Scan for the cell matching the given text and deliver its (X, Y) coordinate at center. 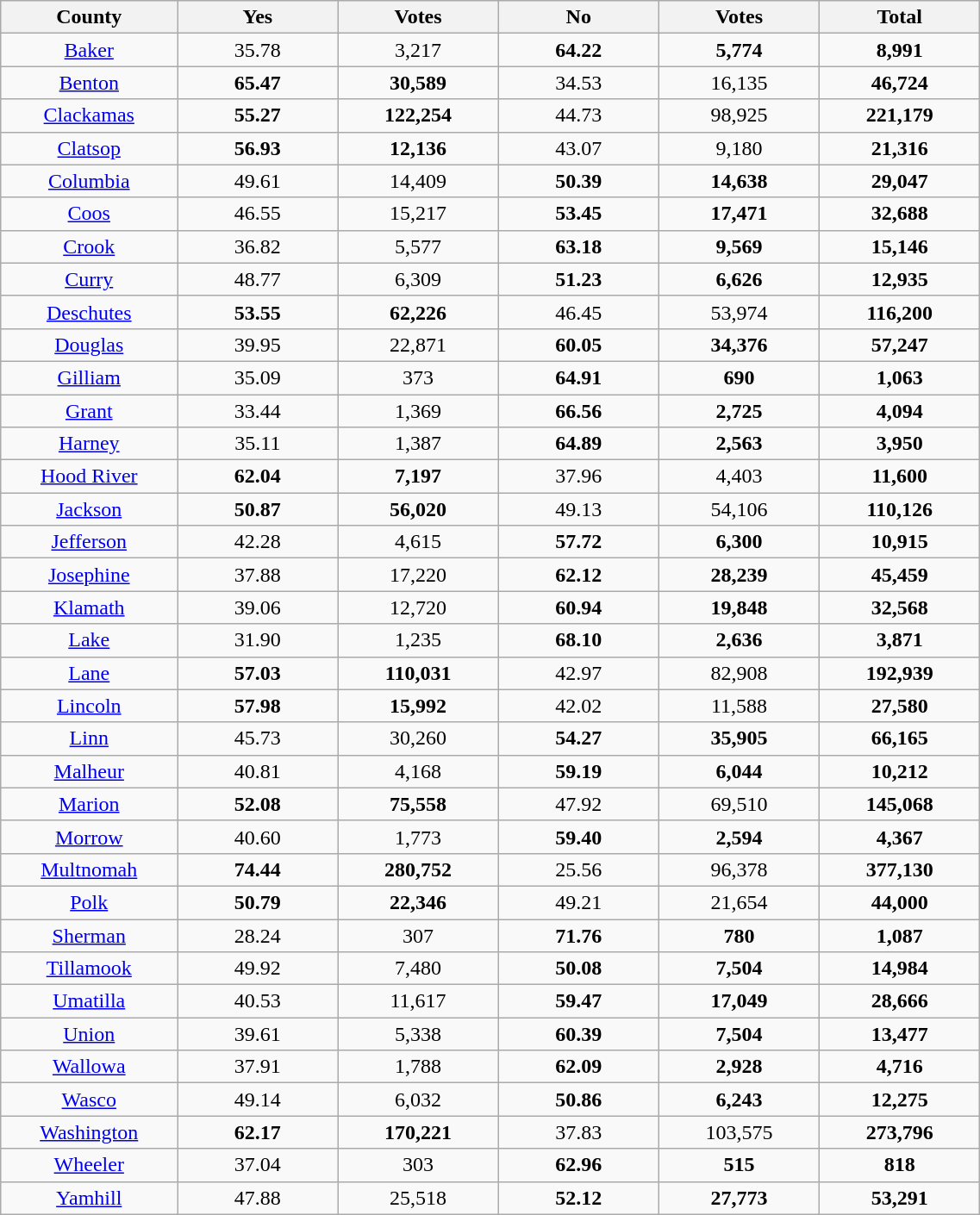
1,369 (418, 411)
65.47 (258, 83)
280,752 (418, 869)
50.79 (258, 902)
22,346 (418, 902)
14,409 (418, 181)
64.22 (578, 50)
Crook (90, 246)
6,032 (418, 1100)
40.53 (258, 1001)
9,180 (739, 148)
57.72 (578, 542)
Columbia (90, 181)
6,044 (739, 771)
690 (739, 377)
Clatsop (90, 148)
11,617 (418, 1001)
Union (90, 1034)
192,939 (900, 673)
Clackamas (90, 115)
62.17 (258, 1132)
12,275 (900, 1100)
39.95 (258, 345)
59.47 (578, 1001)
Josephine (90, 575)
Curry (90, 279)
64.91 (578, 377)
47.92 (578, 804)
221,179 (900, 115)
22,871 (418, 345)
12,136 (418, 148)
Malheur (90, 771)
Linn (90, 738)
46,724 (900, 83)
14,984 (900, 969)
49.14 (258, 1100)
36.82 (258, 246)
57.98 (258, 706)
28.24 (258, 935)
29,047 (900, 181)
64.89 (578, 444)
Yes (258, 17)
62.04 (258, 477)
71.76 (578, 935)
62,226 (418, 312)
37.88 (258, 575)
50.86 (578, 1100)
52.08 (258, 804)
Tillamook (90, 969)
Klamath (90, 607)
Yamhill (90, 1198)
17,049 (739, 1001)
31.90 (258, 640)
12,935 (900, 279)
42.28 (258, 542)
25,518 (418, 1198)
59.40 (578, 837)
17,471 (739, 214)
5,774 (739, 50)
40.60 (258, 837)
170,221 (418, 1132)
44,000 (900, 902)
13,477 (900, 1034)
7,480 (418, 969)
50.39 (578, 181)
56.93 (258, 148)
3,871 (900, 640)
17,220 (418, 575)
69,510 (739, 804)
15,146 (900, 246)
Lake (90, 640)
42.97 (578, 673)
3,217 (418, 50)
Douglas (90, 345)
County (90, 17)
Hood River (90, 477)
7,197 (418, 477)
62.96 (578, 1165)
103,575 (739, 1132)
Wasco (90, 1100)
2,725 (739, 411)
37.83 (578, 1132)
55.27 (258, 115)
1,387 (418, 444)
54.27 (578, 738)
12,720 (418, 607)
4,094 (900, 411)
28,239 (739, 575)
1,788 (418, 1067)
4,716 (900, 1067)
Sherman (90, 935)
Lane (90, 673)
57.03 (258, 673)
34.53 (578, 83)
Benton (90, 83)
373 (418, 377)
63.18 (578, 246)
27,580 (900, 706)
11,600 (900, 477)
Jackson (90, 509)
122,254 (418, 115)
303 (418, 1165)
25.56 (578, 869)
5,577 (418, 246)
60.94 (578, 607)
30,589 (418, 83)
Wheeler (90, 1165)
68.10 (578, 640)
6,309 (418, 279)
110,031 (418, 673)
15,217 (418, 214)
19,848 (739, 607)
4,367 (900, 837)
35,905 (739, 738)
75,558 (418, 804)
57,247 (900, 345)
49.13 (578, 509)
40.81 (258, 771)
54,106 (739, 509)
37.91 (258, 1067)
1,773 (418, 837)
515 (739, 1165)
30,260 (418, 738)
82,908 (739, 673)
6,243 (739, 1100)
3,950 (900, 444)
Wallowa (90, 1067)
60.05 (578, 345)
No (578, 17)
66,165 (900, 738)
4,403 (739, 477)
53,291 (900, 1198)
10,212 (900, 771)
59.19 (578, 771)
35.11 (258, 444)
53.55 (258, 312)
Jefferson (90, 542)
35.78 (258, 50)
96,378 (739, 869)
49.21 (578, 902)
Grant (90, 411)
Baker (90, 50)
8,991 (900, 50)
Coos (90, 214)
15,992 (418, 706)
45,459 (900, 575)
28,666 (900, 1001)
39.06 (258, 607)
307 (418, 935)
34,376 (739, 345)
49.92 (258, 969)
45.73 (258, 738)
2,563 (739, 444)
273,796 (900, 1132)
66.56 (578, 411)
52.12 (578, 1198)
Marion (90, 804)
50.87 (258, 509)
56,020 (418, 509)
53,974 (739, 312)
9,569 (739, 246)
14,638 (739, 181)
16,135 (739, 83)
Multnomah (90, 869)
32,688 (900, 214)
37.04 (258, 1165)
44.73 (578, 115)
Morrow (90, 837)
Polk (90, 902)
33.44 (258, 411)
1,235 (418, 640)
818 (900, 1165)
6,300 (739, 542)
51.23 (578, 279)
Lincoln (90, 706)
Washington (90, 1132)
50.08 (578, 969)
62.12 (578, 575)
21,654 (739, 902)
35.09 (258, 377)
2,636 (739, 640)
46.45 (578, 312)
62.09 (578, 1067)
37.96 (578, 477)
2,594 (739, 837)
5,338 (418, 1034)
42.02 (578, 706)
1,087 (900, 935)
46.55 (258, 214)
43.07 (578, 148)
48.77 (258, 279)
39.61 (258, 1034)
780 (739, 935)
Deschutes (90, 312)
377,130 (900, 869)
49.61 (258, 181)
47.88 (258, 1198)
32,568 (900, 607)
2,928 (739, 1067)
Umatilla (90, 1001)
110,126 (900, 509)
53.45 (578, 214)
116,200 (900, 312)
4,168 (418, 771)
4,615 (418, 542)
Total (900, 17)
Gilliam (90, 377)
98,925 (739, 115)
74.44 (258, 869)
10,915 (900, 542)
27,773 (739, 1198)
6,626 (739, 279)
21,316 (900, 148)
11,588 (739, 706)
145,068 (900, 804)
Harney (90, 444)
1,063 (900, 377)
60.39 (578, 1034)
